From the cell containing the given text, extract its center point as (x, y) coordinate. 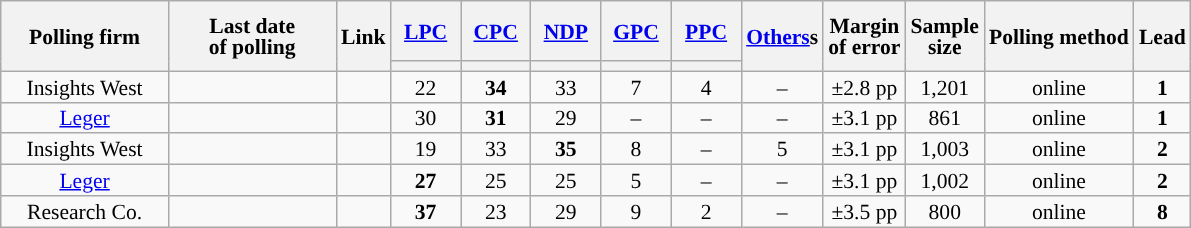
PPC (706, 31)
Lead (1162, 36)
1,201 (945, 86)
27 (426, 180)
30 (426, 118)
Otherss (782, 36)
Samplesize (945, 36)
35 (566, 150)
NDP (566, 31)
Link (364, 36)
Marginof error (864, 36)
±2.8 pp (864, 86)
800 (945, 212)
7 (636, 86)
34 (496, 86)
GPC (636, 31)
31 (496, 118)
±3.5 pp (864, 212)
861 (945, 118)
CPC (496, 31)
Polling method (1059, 36)
LPC (426, 31)
Last dateof polling (252, 36)
1,002 (945, 180)
19 (426, 150)
9 (636, 212)
Research Co. (85, 212)
22 (426, 86)
37 (426, 212)
4 (706, 86)
Polling firm (85, 36)
1,003 (945, 150)
23 (496, 212)
